Determine the [X, Y] coordinate at the center of the cell enclosing the given text.  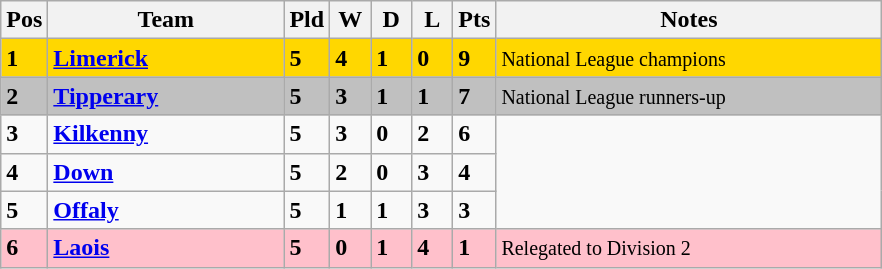
Down [166, 172]
W [350, 20]
National League champions [689, 58]
Team [166, 20]
L [432, 20]
National League runners-up [689, 96]
Kilkenny [166, 134]
D [392, 20]
Laois [166, 248]
Tipperary [166, 96]
Limerick [166, 58]
Pld [307, 20]
Pts [474, 20]
9 [474, 58]
Pos [24, 20]
Relegated to Division 2 [689, 248]
7 [474, 96]
Notes [689, 20]
Offaly [166, 210]
